Detect which cell encompasses the target text, then output its (X, Y) center coordinate. 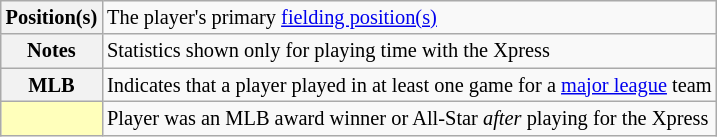
Notes (52, 51)
Indicates that a player played in at least one game for a major league team (409, 85)
The player's primary fielding position(s) (409, 17)
MLB (52, 85)
Position(s) (52, 17)
Player was an MLB award winner or All-Star after playing for the Xpress (409, 118)
Statistics shown only for playing time with the Xpress (409, 51)
